Detect which cell encompasses the target text, then output its (x, y) center coordinate. 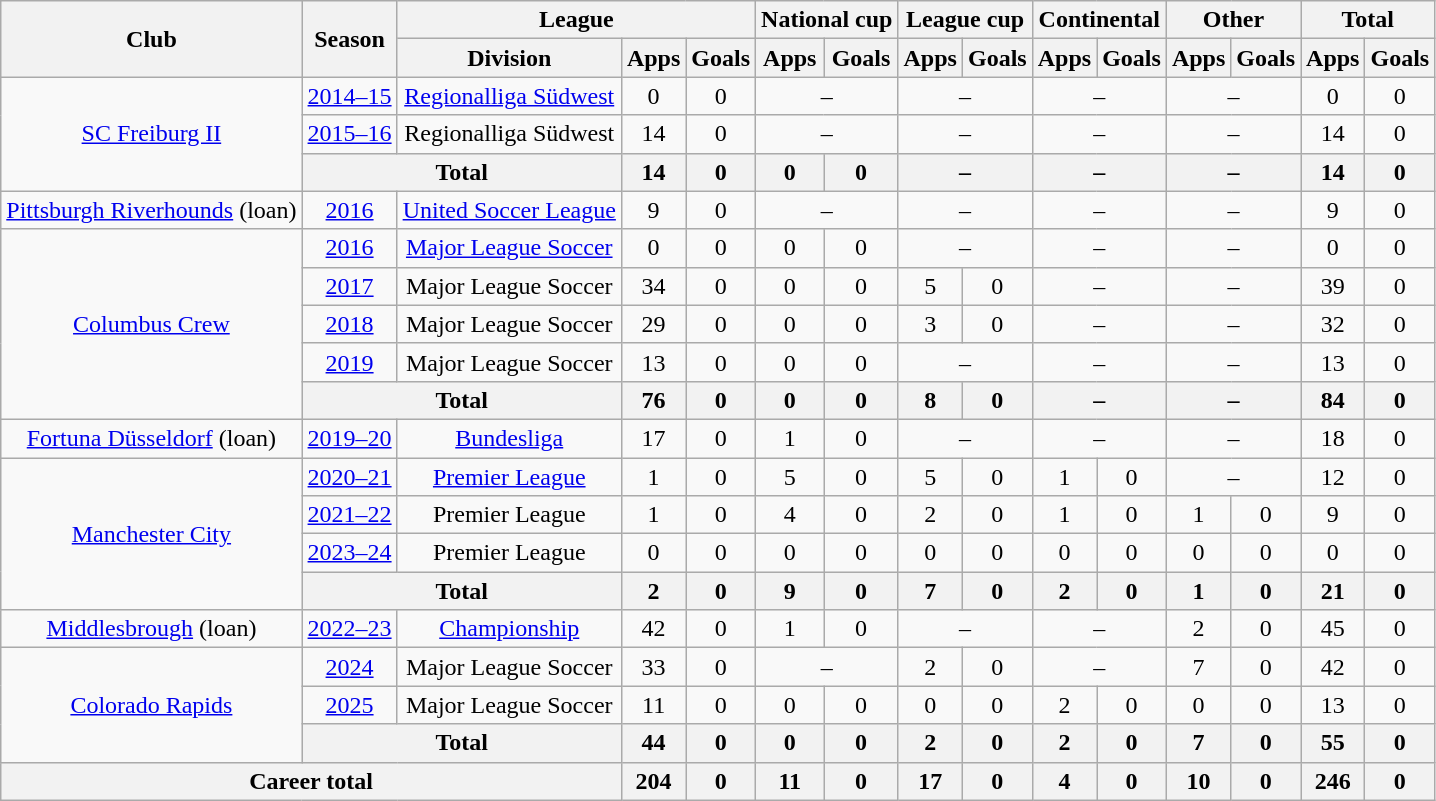
18 (1333, 438)
12 (1333, 477)
2023–24 (350, 553)
United Soccer League (509, 210)
33 (653, 667)
Continental (1099, 20)
League (576, 20)
Division (509, 58)
2019 (350, 362)
2017 (350, 286)
45 (1333, 629)
Fortuna Düsseldorf (loan) (152, 438)
2024 (350, 667)
Bundesliga (509, 438)
246 (1333, 781)
Manchester City (152, 534)
Pittsburgh Riverhounds (loan) (152, 210)
44 (653, 743)
2018 (350, 324)
2014–15 (350, 96)
10 (1198, 781)
Middlesbrough (loan) (152, 629)
2015–16 (350, 134)
8 (930, 400)
2022–23 (350, 629)
League cup (965, 20)
National cup (827, 20)
204 (653, 781)
29 (653, 324)
SC Freiburg II (152, 134)
55 (1333, 743)
21 (1333, 591)
32 (1333, 324)
2021–22 (350, 515)
Career total (312, 781)
Other (1233, 20)
Championship (509, 629)
84 (1333, 400)
76 (653, 400)
2025 (350, 705)
3 (930, 324)
Club (152, 39)
Columbus Crew (152, 324)
39 (1333, 286)
34 (653, 286)
2019–20 (350, 438)
2020–21 (350, 477)
Season (350, 39)
Colorado Rapids (152, 705)
